From the cell containing the given text, extract its center point as (X, Y) coordinate. 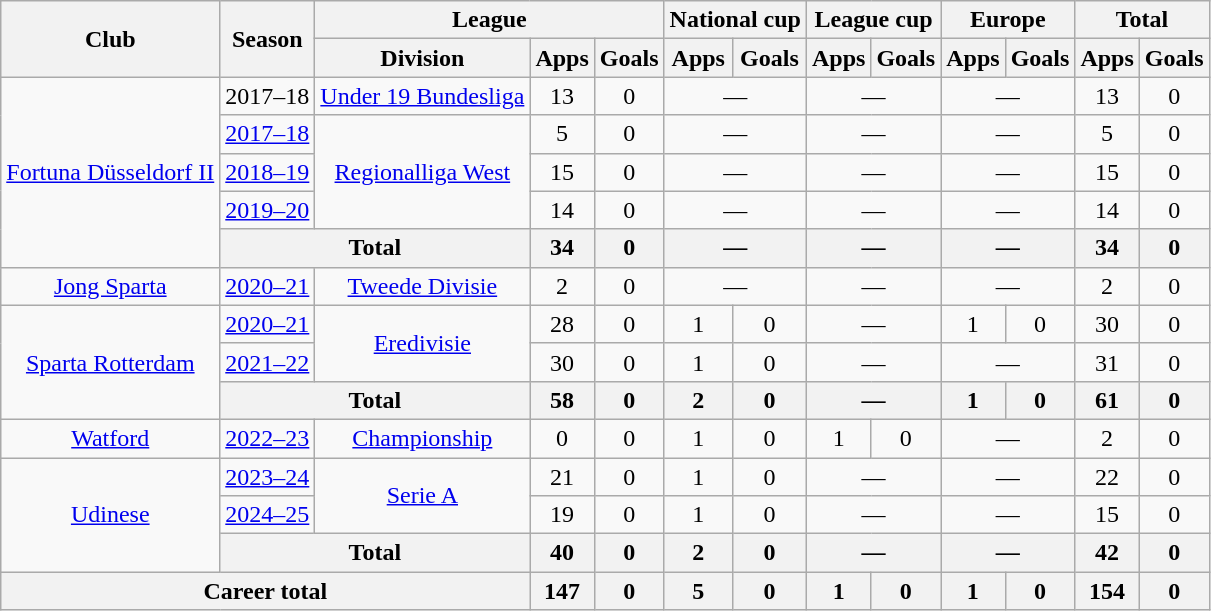
40 (562, 553)
Watford (110, 438)
Tweede Divisie (422, 286)
42 (1107, 553)
Season (268, 39)
Career total (266, 591)
Division (422, 58)
2021–22 (268, 362)
21 (562, 477)
League cup (873, 20)
Europe (1008, 20)
Club (110, 39)
League (490, 20)
Eredivisie (422, 343)
National cup (735, 20)
2024–25 (268, 515)
Udinese (110, 515)
Jong Sparta (110, 286)
22 (1107, 477)
2022–23 (268, 438)
61 (1107, 400)
Sparta Rotterdam (110, 362)
Championship (422, 438)
Regionalliga West (422, 172)
Serie A (422, 496)
147 (562, 591)
31 (1107, 362)
19 (562, 515)
58 (562, 400)
154 (1107, 591)
2019–20 (268, 210)
Fortuna Düsseldorf II (110, 172)
Under 19 Bundesliga (422, 96)
28 (562, 324)
2023–24 (268, 477)
2018–19 (268, 172)
